From the cell containing the given text, extract its center point as [X, Y] coordinate. 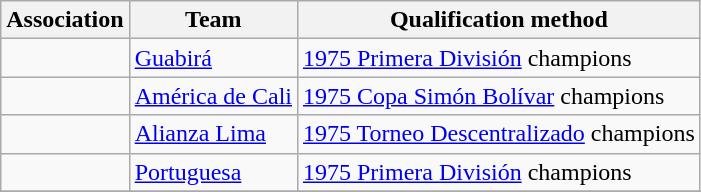
Association [65, 20]
1975 Torneo Descentralizado champions [498, 134]
1975 Copa Simón Bolívar champions [498, 96]
Alianza Lima [213, 134]
Team [213, 20]
América de Cali [213, 96]
Qualification method [498, 20]
Portuguesa [213, 172]
Guabirá [213, 58]
